Determine the (x, y) coordinate at the center of the cell enclosing the given text.  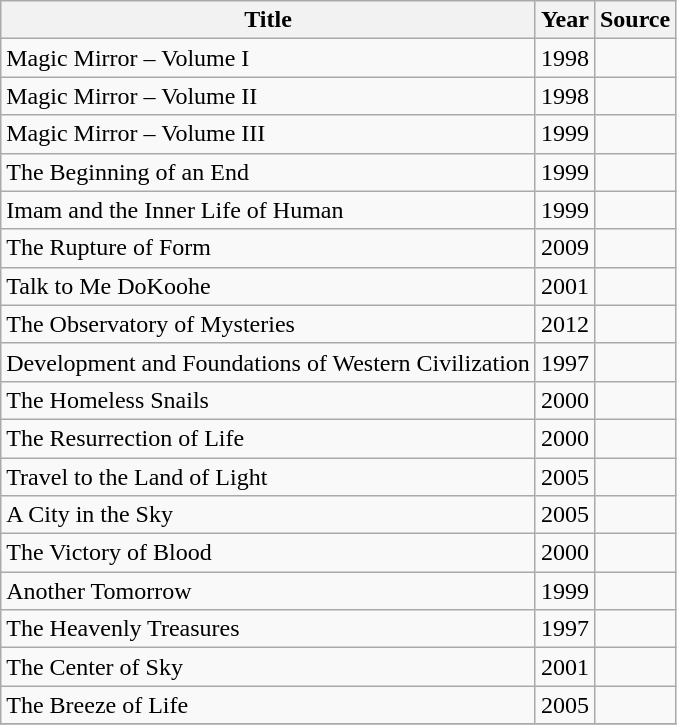
2009 (564, 248)
The Breeze of Life (268, 705)
Another Tomorrow (268, 591)
Talk to Me DoKoohe (268, 286)
Magic Mirror – Volume II (268, 96)
The Center of Sky (268, 667)
Magic Mirror – Volume I (268, 58)
The Resurrection of Life (268, 438)
The Rupture of Form (268, 248)
A City in the Sky (268, 515)
Year (564, 20)
Development and Foundations of Western Civilization (268, 362)
The Beginning of an End (268, 172)
Travel to the Land of Light (268, 477)
The Observatory of Mysteries (268, 324)
The Homeless Snails (268, 400)
Magic Mirror – Volume III (268, 134)
Imam and the Inner Life of Human (268, 210)
The Heavenly Treasures (268, 629)
Source (634, 20)
2012 (564, 324)
Title (268, 20)
The Victory of Blood (268, 553)
